For the text-containing cell, return its midpoint in (X, Y) coordinate format. 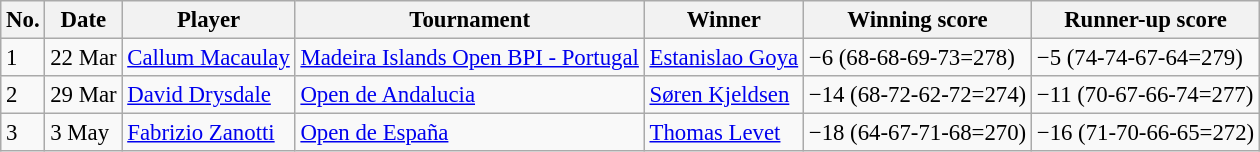
Winning score (917, 20)
−16 (71-70-66-65=272) (1145, 133)
Estanislao Goya (724, 58)
No. (23, 20)
Madeira Islands Open BPI - Portugal (470, 58)
Tournament (470, 20)
Winner (724, 20)
−14 (68-72-62-72=274) (917, 95)
Runner-up score (1145, 20)
−11 (70-67-66-74=277) (1145, 95)
−6 (68-68-69-73=278) (917, 58)
Player (208, 20)
22 Mar (84, 58)
Callum Macaulay (208, 58)
Fabrizio Zanotti (208, 133)
3 May (84, 133)
29 Mar (84, 95)
2 (23, 95)
Date (84, 20)
−18 (64-67-71-68=270) (917, 133)
Open de Andalucia (470, 95)
Thomas Levet (724, 133)
Søren Kjeldsen (724, 95)
David Drysdale (208, 95)
1 (23, 58)
3 (23, 133)
−5 (74-74-67-64=279) (1145, 58)
Open de España (470, 133)
